Detect which cell encompasses the target text, then output its [x, y] center coordinate. 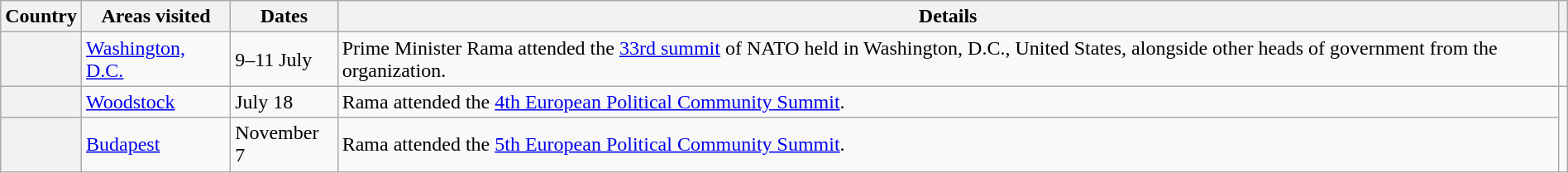
Details [948, 17]
Woodstock [155, 102]
Rama attended the 4th European Political Community Summit. [948, 102]
Country [41, 17]
July 18 [284, 102]
Budapest [155, 144]
9–11 July [284, 60]
Washington, D.C. [155, 60]
November 7 [284, 144]
Areas visited [155, 17]
Rama attended the 5th European Political Community Summit. [948, 144]
Dates [284, 17]
